For the text-containing cell, return its midpoint in [x, y] coordinate format. 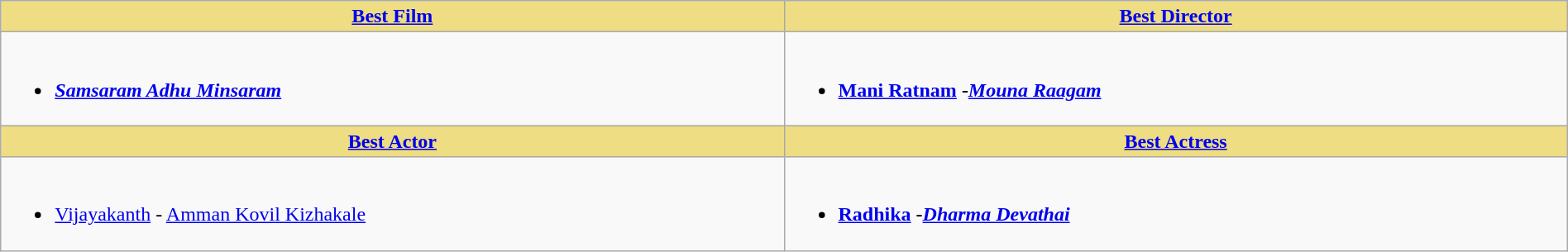
Best Director [1176, 17]
Radhika -Dharma Devathai [1176, 203]
Vijayakanth - Amman Kovil Kizhakale [392, 203]
Best Actor [392, 141]
Samsaram Adhu Minsaram [392, 79]
Mani Ratnam -Mouna Raagam [1176, 79]
Best Actress [1176, 141]
Best Film [392, 17]
